Return (X, Y) of the center of cell containing provided text 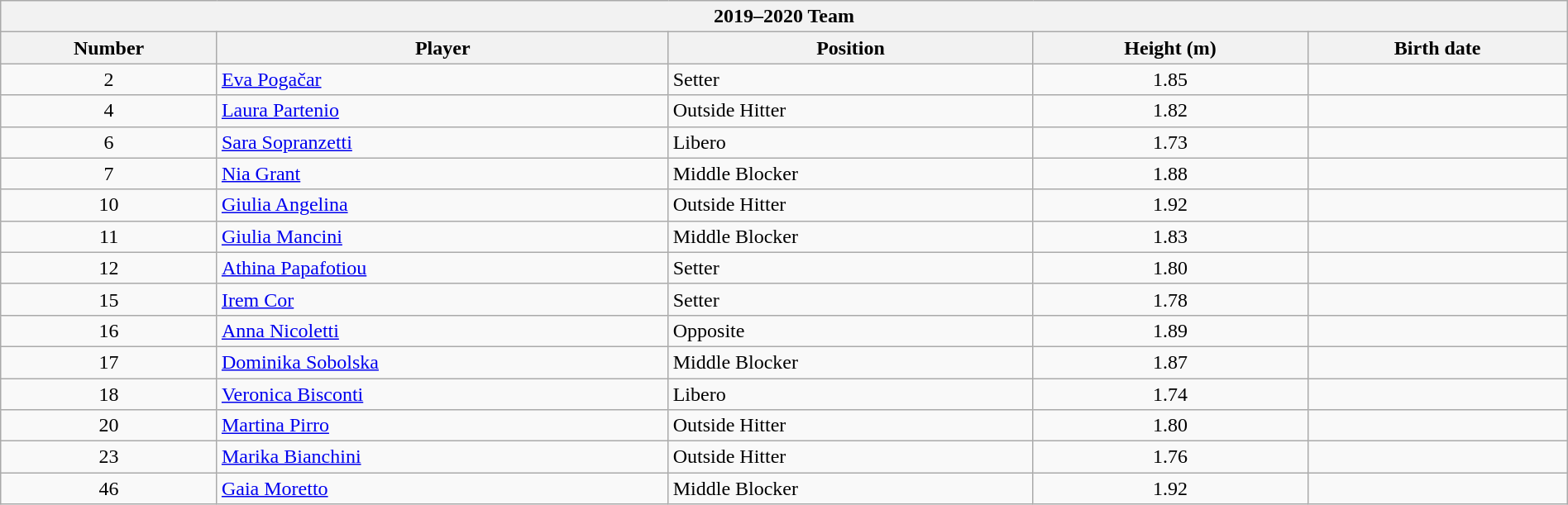
20 (109, 426)
6 (109, 142)
4 (109, 111)
1.83 (1170, 236)
15 (109, 299)
1.85 (1170, 79)
Veronica Bisconti (442, 394)
1.89 (1170, 331)
1.87 (1170, 362)
Player (442, 48)
Athina Papafotiou (442, 268)
23 (109, 457)
17 (109, 362)
Birth date (1437, 48)
2019–2020 Team (784, 17)
Gaia Moretto (442, 488)
Irem Cor (442, 299)
1.74 (1170, 394)
18 (109, 394)
46 (109, 488)
7 (109, 174)
Opposite (850, 331)
Eva Pogačar (442, 79)
1.73 (1170, 142)
10 (109, 205)
12 (109, 268)
11 (109, 236)
1.82 (1170, 111)
Number (109, 48)
1.88 (1170, 174)
1.78 (1170, 299)
Laura Partenio (442, 111)
16 (109, 331)
Anna Nicoletti (442, 331)
Martina Pirro (442, 426)
Dominika Sobolska (442, 362)
1.76 (1170, 457)
Marika Bianchini (442, 457)
2 (109, 79)
Position (850, 48)
Height (m) (1170, 48)
Giulia Mancini (442, 236)
Nia Grant (442, 174)
Sara Sopranzetti (442, 142)
Giulia Angelina (442, 205)
